Provide the [X, Y] coordinate of the cell's center where the given text is located.  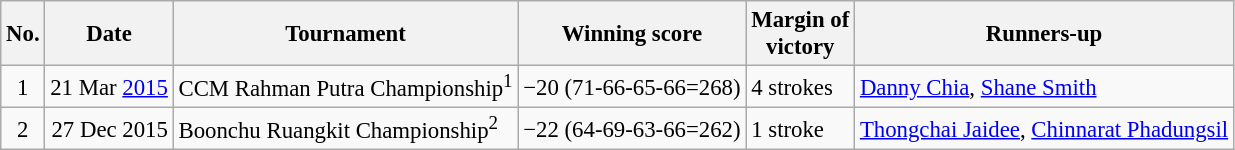
Runners-up [1044, 34]
−20 (71-66-65-66=268) [632, 87]
1 stroke [800, 129]
Winning score [632, 34]
CCM Rahman Putra Championship1 [346, 87]
No. [23, 34]
Margin ofvictory [800, 34]
4 strokes [800, 87]
Thongchai Jaidee, Chinnarat Phadungsil [1044, 129]
27 Dec 2015 [109, 129]
21 Mar 2015 [109, 87]
1 [23, 87]
−22 (64-69-63-66=262) [632, 129]
2 [23, 129]
Date [109, 34]
Tournament [346, 34]
Boonchu Ruangkit Championship2 [346, 129]
Danny Chia, Shane Smith [1044, 87]
